Extract the (X, Y) coordinate from the center of the cell holding the provided text.  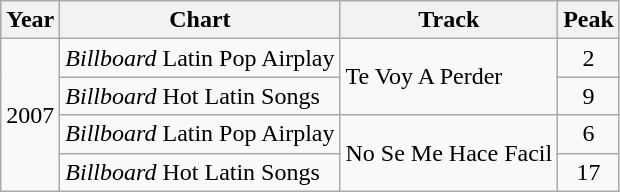
9 (589, 96)
6 (589, 134)
Te Voy A Perder (449, 77)
No Se Me Hace Facil (449, 153)
Year (30, 20)
Peak (589, 20)
Track (449, 20)
2 (589, 58)
Chart (200, 20)
17 (589, 172)
2007 (30, 115)
